Output the (X, Y) coordinate of the center of the cell containing the given text.  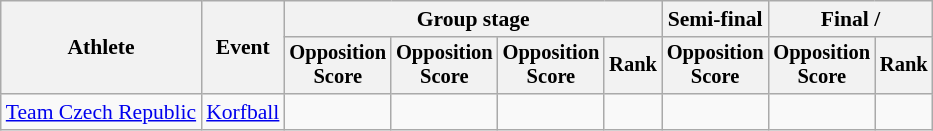
Group stage (472, 19)
Semi-final (716, 19)
Korfball (242, 112)
Final / (850, 19)
Event (242, 48)
Team Czech Republic (101, 112)
Athlete (101, 48)
